Return [x, y] of the center of cell containing provided text 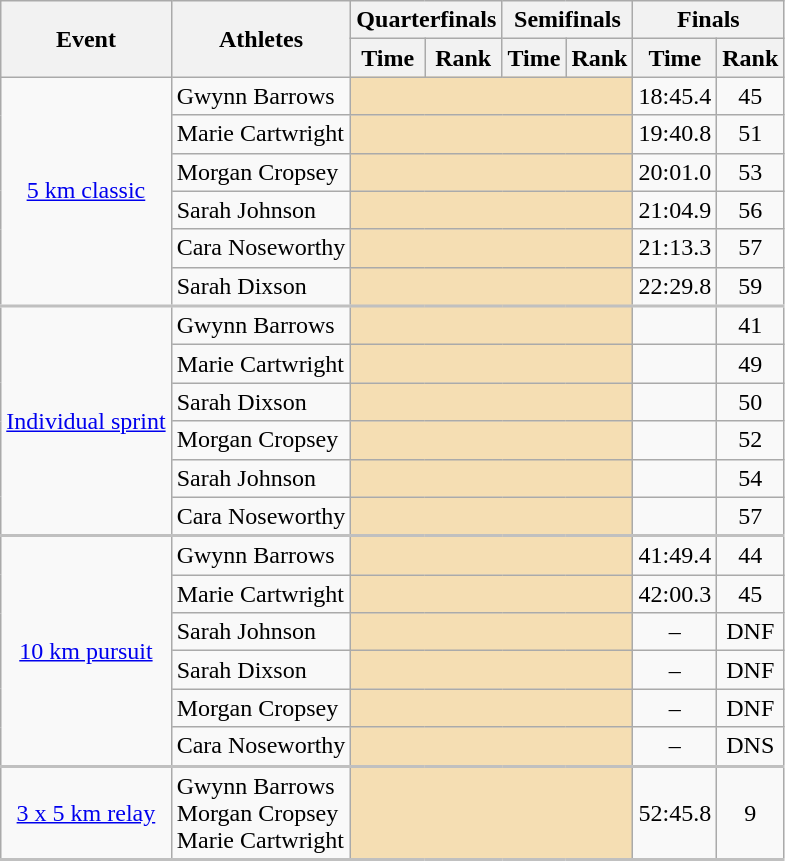
20:01.0 [675, 172]
41:49.4 [675, 556]
56 [750, 210]
52:45.8 [675, 813]
59 [750, 286]
21:04.9 [675, 210]
19:40.8 [675, 134]
50 [750, 402]
42:00.3 [675, 594]
Event [86, 39]
3 x 5 km relay [86, 813]
5 km classic [86, 192]
DNS [750, 746]
18:45.4 [675, 96]
41 [750, 326]
Quarterfinals [426, 20]
49 [750, 364]
44 [750, 556]
Athletes [261, 39]
21:13.3 [675, 248]
Individual sprint [86, 421]
10 km pursuit [86, 651]
53 [750, 172]
Semifinals [568, 20]
22:29.8 [675, 286]
51 [750, 134]
Finals [708, 20]
9 [750, 813]
54 [750, 478]
52 [750, 440]
Gwynn Barrows Morgan Cropsey Marie Cartwright [261, 813]
